Locate the cell with the specified text and output its [X, Y] center coordinate. 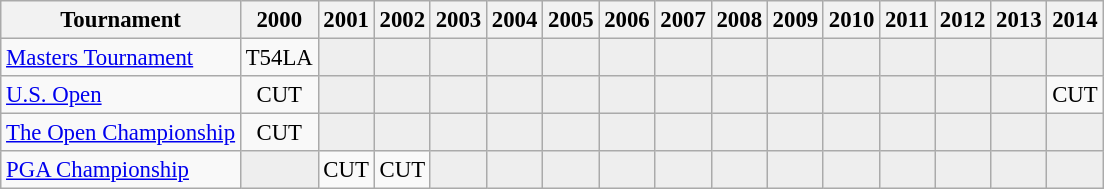
PGA Championship [121, 170]
2003 [458, 20]
2008 [739, 20]
Masters Tournament [121, 58]
2001 [346, 20]
The Open Championship [121, 133]
2005 [571, 20]
2010 [851, 20]
2012 [963, 20]
2013 [1019, 20]
T54LA [279, 58]
U.S. Open [121, 95]
2009 [795, 20]
2000 [279, 20]
2006 [627, 20]
2004 [515, 20]
2007 [683, 20]
Tournament [121, 20]
2002 [402, 20]
2014 [1075, 20]
2011 [908, 20]
